Detect which cell encompasses the target text, then output its (x, y) center coordinate. 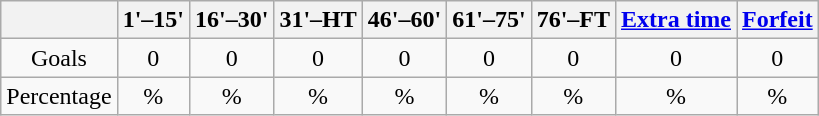
46'–60' (404, 20)
16'–30' (231, 20)
61'–75' (489, 20)
Goals (59, 58)
31'–HT (318, 20)
Percentage (59, 96)
Forfeit (778, 20)
Extra time (676, 20)
76'–FT (573, 20)
1'–15' (153, 20)
